Extract the [x, y] coordinate from the center of the cell holding the provided text.  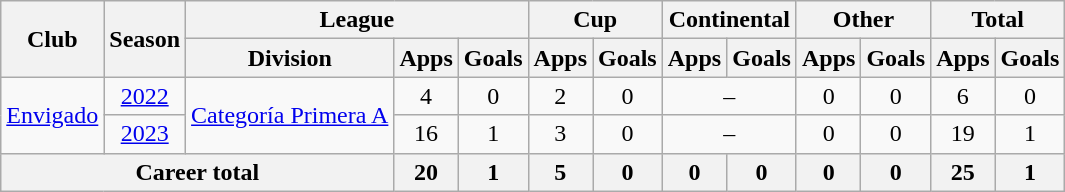
Total [998, 20]
19 [963, 134]
25 [963, 172]
Season [145, 39]
League [358, 20]
Envigado [52, 115]
Cup [595, 20]
20 [426, 172]
2022 [145, 96]
3 [560, 134]
Continental [729, 20]
16 [426, 134]
2023 [145, 134]
Career total [198, 172]
Club [52, 39]
2 [560, 96]
Division [290, 58]
Categoría Primera A [290, 115]
4 [426, 96]
6 [963, 96]
Other [863, 20]
5 [560, 172]
